Extract the [x, y] coordinate from the center of the cell holding the provided text.  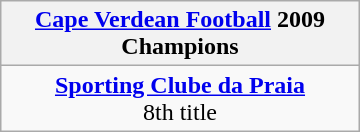
Sporting Clube da Praia8th title [180, 98]
Cape Verdean Football 2009Champions [180, 34]
